Capture the cell that displays the provided text and extract its [X, Y] central coordinate. 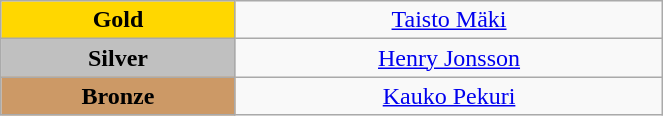
Kauko Pekuri [449, 96]
Bronze [118, 96]
Taisto Mäki [449, 20]
Henry Jonsson [449, 58]
Gold [118, 20]
Silver [118, 58]
